Find where the given text appears and provide that cell's center as [x, y] coordinate. 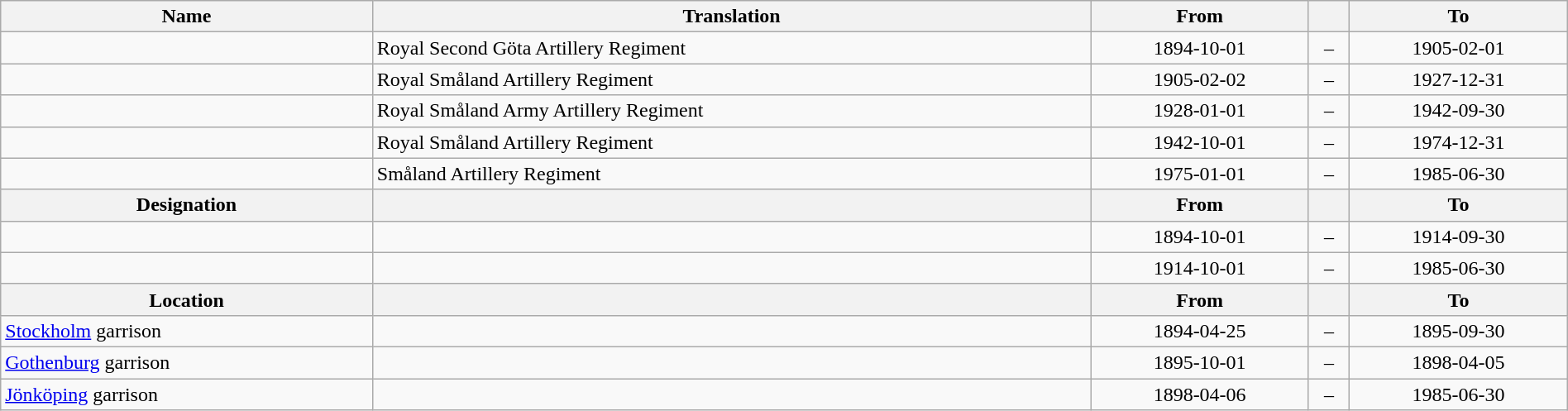
Translation [731, 17]
1895-10-01 [1199, 362]
Royal Småland Army Artillery Regiment [731, 111]
Småland Artillery Regiment [731, 174]
1905-02-02 [1199, 79]
Gothenburg garrison [187, 362]
1894-04-25 [1199, 331]
Stockholm garrison [187, 331]
1942-10-01 [1199, 142]
1927-12-31 [1459, 79]
1898-04-06 [1199, 394]
Royal Second Göta Artillery Regiment [731, 48]
Designation [187, 205]
1914-09-30 [1459, 237]
1975-01-01 [1199, 174]
1974-12-31 [1459, 142]
Location [187, 299]
1898-04-05 [1459, 362]
1895-09-30 [1459, 331]
1942-09-30 [1459, 111]
1928-01-01 [1199, 111]
Name [187, 17]
1905-02-01 [1459, 48]
1914-10-01 [1199, 268]
Jönköping garrison [187, 394]
